Find where the given text appears and provide that cell's center as (x, y) coordinate. 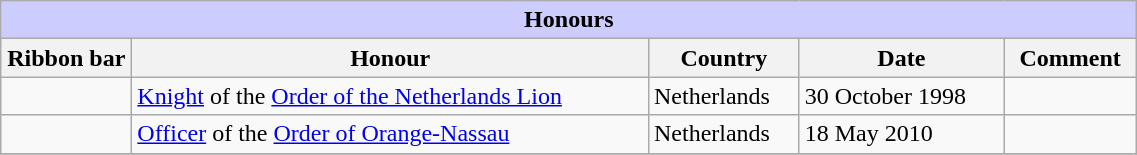
Officer of the Order of Orange-Nassau (390, 134)
Honour (390, 58)
Country (724, 58)
18 May 2010 (901, 134)
Honours (569, 20)
Date (901, 58)
Comment (1070, 58)
Ribbon bar (66, 58)
30 October 1998 (901, 96)
Knight of the Order of the Netherlands Lion (390, 96)
